From the cell containing the given text, extract its center point as [x, y] coordinate. 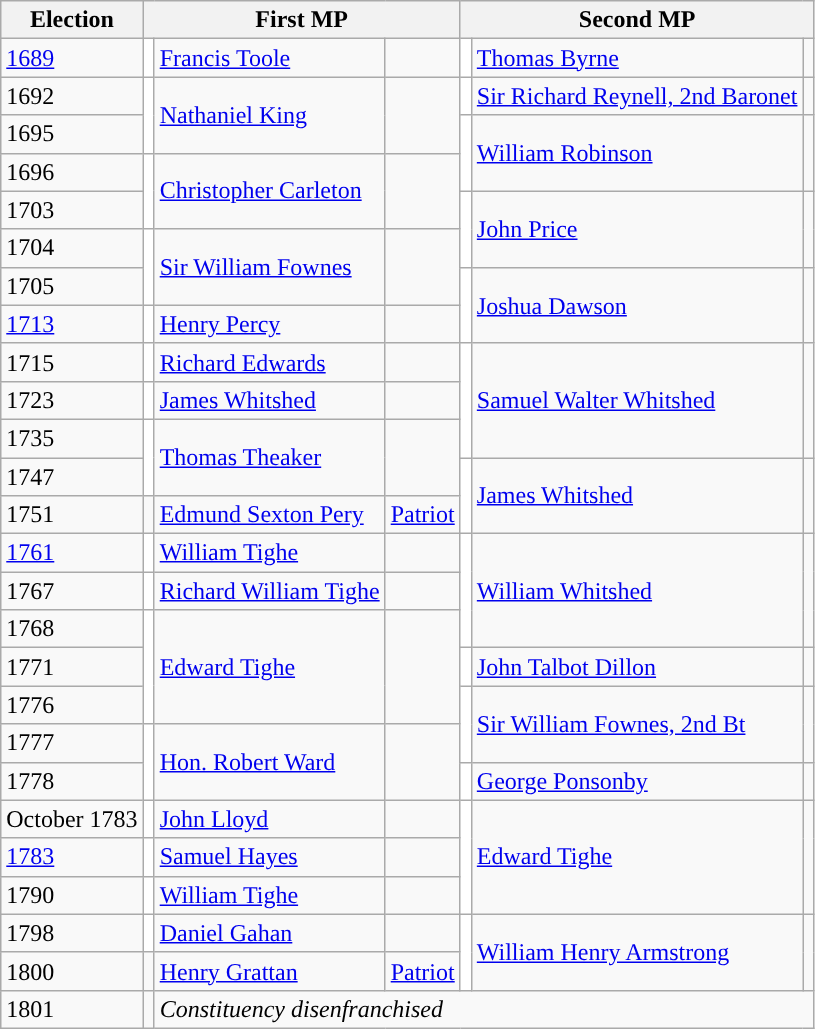
1783 [72, 857]
1715 [72, 362]
1768 [72, 629]
Henry Percy [270, 324]
William Henry Armstrong [637, 952]
1747 [72, 477]
Thomas Theaker [270, 457]
1776 [72, 705]
1767 [72, 591]
1723 [72, 400]
Francis Toole [270, 58]
October 1783 [72, 819]
Daniel Gahan [270, 933]
1703 [72, 210]
Henry Grattan [270, 971]
1692 [72, 96]
1777 [72, 743]
1798 [72, 933]
1801 [72, 1009]
Samuel Hayes [270, 857]
Hon. Robert Ward [270, 762]
Edmund Sexton Pery [270, 515]
William Whitshed [637, 591]
1689 [72, 58]
Samuel Walter Whitshed [637, 400]
Richard Edwards [270, 362]
George Ponsonby [637, 781]
1751 [72, 515]
John Talbot Dillon [637, 667]
1790 [72, 895]
Thomas Byrne [637, 58]
1695 [72, 134]
1713 [72, 324]
John Price [637, 229]
Constituency disenfranchised [484, 1009]
1696 [72, 172]
Sir William Fownes, 2nd Bt [637, 724]
William Robinson [637, 153]
1778 [72, 781]
1704 [72, 248]
Nathaniel King [270, 115]
1800 [72, 971]
1771 [72, 667]
1705 [72, 286]
Second MP [637, 20]
Sir Richard Reynell, 2nd Baronet [637, 96]
John Lloyd [270, 819]
Richard William Tighe [270, 591]
1735 [72, 438]
Joshua Dawson [637, 305]
1761 [72, 553]
Election [72, 20]
Sir William Fownes [270, 267]
First MP [302, 20]
Christopher Carleton [270, 191]
